Return the [X, Y] coordinate for the center point of the cell that contains the specified text.  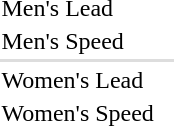
Women's Lead [78, 80]
Men's Speed [78, 41]
